Extract the (X, Y) coordinate from the center of the cell holding the provided text.  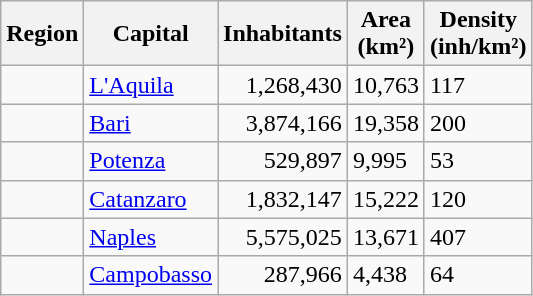
10,763 (386, 85)
4,438 (386, 275)
529,897 (283, 161)
5,575,025 (283, 237)
Campobasso (151, 275)
9,995 (386, 161)
L'Aquila (151, 85)
287,966 (283, 275)
407 (478, 237)
53 (478, 161)
1,832,147 (283, 199)
117 (478, 85)
Naples (151, 237)
64 (478, 275)
Capital (151, 34)
3,874,166 (283, 123)
200 (478, 123)
Region (42, 34)
19,358 (386, 123)
Area(km²) (386, 34)
120 (478, 199)
Inhabitants (283, 34)
Density(inh/km²) (478, 34)
Potenza (151, 161)
Bari (151, 123)
13,671 (386, 237)
15,222 (386, 199)
Catanzaro (151, 199)
1,268,430 (283, 85)
